Determine the [X, Y] coordinate at the center of the cell enclosing the given text.  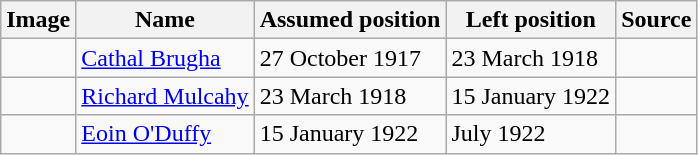
Richard Mulcahy [165, 96]
Eoin O'Duffy [165, 134]
Left position [531, 20]
Image [38, 20]
July 1922 [531, 134]
Cathal Brugha [165, 58]
Source [656, 20]
27 October 1917 [350, 58]
Name [165, 20]
Assumed position [350, 20]
